Pinpoint the cell where the given text exists, returning its [x, y] midpoint coordinate. 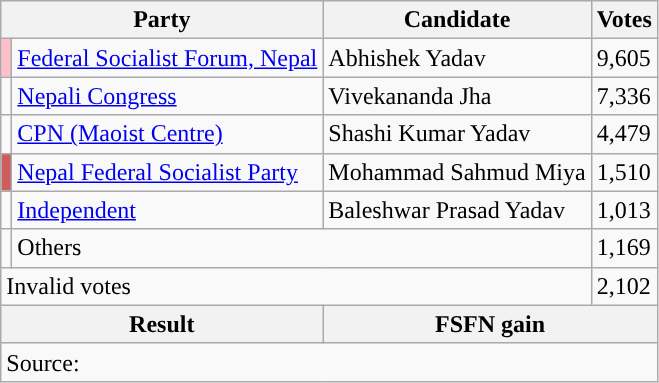
2,102 [624, 286]
Baleshwar Prasad Yadav [457, 210]
CPN (Maoist Centre) [168, 134]
Independent [168, 210]
7,336 [624, 96]
Mohammad Sahmud Miya [457, 172]
FSFN gain [490, 324]
Others [302, 248]
Federal Socialist Forum, Nepal [168, 58]
Vivekananda Jha [457, 96]
Abhishek Yadav [457, 58]
Invalid votes [296, 286]
Candidate [457, 20]
Source: [330, 362]
Nepal Federal Socialist Party [168, 172]
9,605 [624, 58]
Party [162, 20]
Shashi Kumar Yadav [457, 134]
Nepali Congress [168, 96]
1,013 [624, 210]
4,479 [624, 134]
1,169 [624, 248]
Result [162, 324]
1,510 [624, 172]
Votes [624, 20]
